For the text-containing cell, return its midpoint in [X, Y] coordinate format. 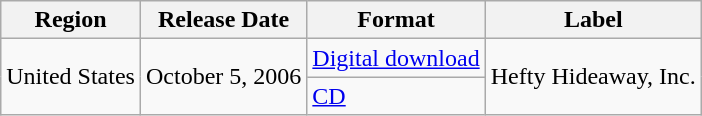
Region [71, 20]
Label [593, 20]
United States [71, 77]
Hefty Hideaway, Inc. [593, 77]
Release Date [223, 20]
CD [396, 96]
Format [396, 20]
Digital download [396, 58]
October 5, 2006 [223, 77]
